Identify which cell holds the provided text, then report its [X, Y] central coordinate. 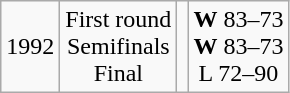
W 83–73W 83–73L 72–90 [238, 47]
First roundSemifinalsFinal [118, 47]
1992 [30, 47]
